Scan for the cell matching the given text and deliver its [x, y] coordinate at center. 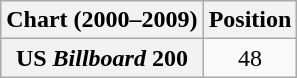
US Billboard 200 [102, 58]
48 [250, 58]
Chart (2000–2009) [102, 20]
Position [250, 20]
